Return the (x, y) coordinate for the center point of the cell that contains the specified text.  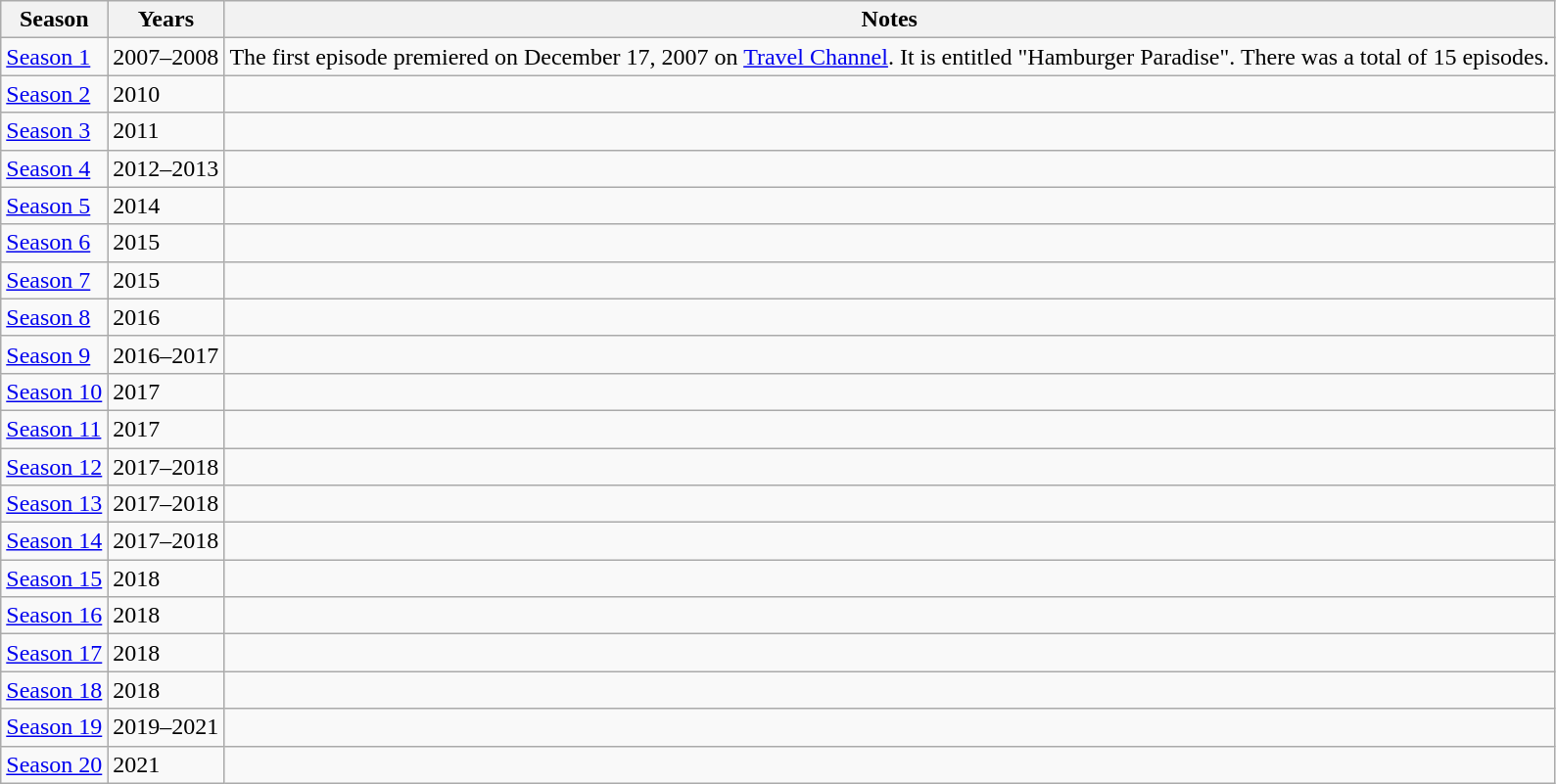
Season 18 (55, 690)
2021 (166, 764)
Season 9 (55, 354)
Season 2 (55, 94)
2016–2017 (166, 354)
2011 (166, 131)
Season 7 (55, 280)
Season 11 (55, 429)
Season (55, 20)
Season 16 (55, 616)
Season 17 (55, 653)
Season 3 (55, 131)
Season 10 (55, 392)
Season 13 (55, 504)
Season 4 (55, 168)
Notes (889, 20)
Season 12 (55, 467)
Years (166, 20)
2019–2021 (166, 727)
Season 14 (55, 541)
2014 (166, 206)
Season 8 (55, 317)
2010 (166, 94)
Season 1 (55, 57)
2012–2013 (166, 168)
Season 5 (55, 206)
Season 19 (55, 727)
2007–2008 (166, 57)
Season 6 (55, 243)
The first episode premiered on December 17, 2007 on Travel Channel. It is entitled "Hamburger Paradise". There was a total of 15 episodes. (889, 57)
2016 (166, 317)
Season 20 (55, 764)
Season 15 (55, 578)
